From the cell containing the given text, extract its center point as (X, Y) coordinate. 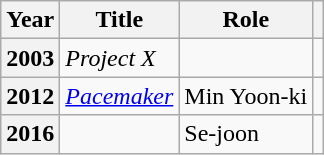
2012 (30, 96)
Role (246, 20)
Pacemaker (120, 96)
Title (120, 20)
Se-joon (246, 134)
Min Yoon-ki (246, 96)
2016 (30, 134)
Project X (120, 58)
2003 (30, 58)
Year (30, 20)
